Scan for the cell matching the given text and deliver its [x, y] coordinate at center. 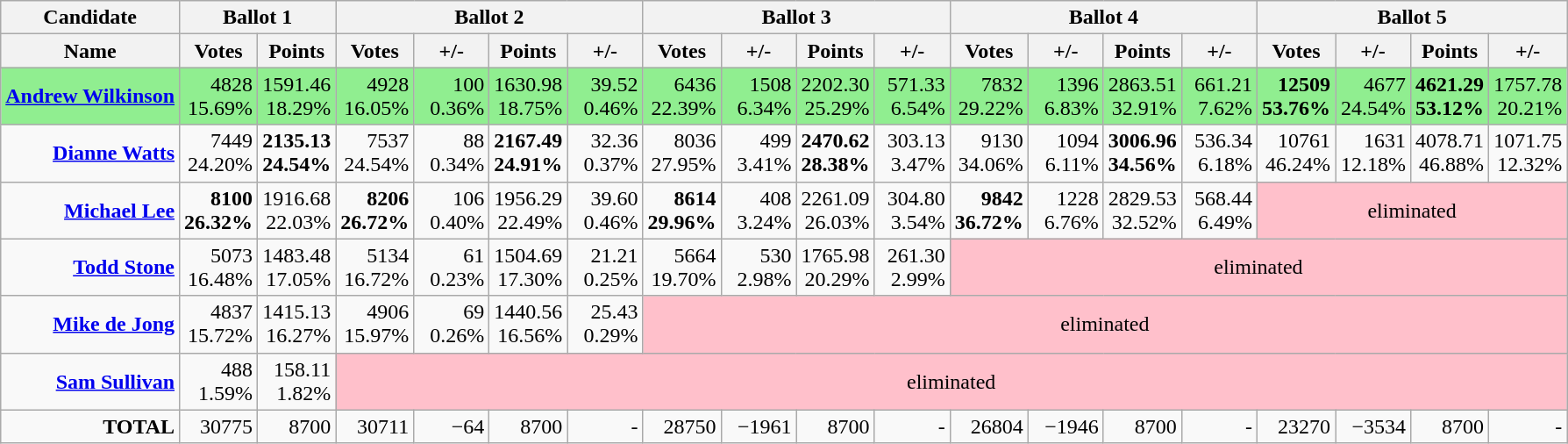
513416.72% [375, 267]
303.133.47% [912, 153]
568.446.49% [1219, 211]
1415.1316.27% [296, 325]
Ballot 4 [1103, 18]
−3534 [1372, 426]
1757.7820.21% [1528, 97]
482815.69% [219, 97]
Ballot 2 [489, 18]
467724.54% [1372, 97]
39.520.46% [605, 97]
1076146.24% [1296, 153]
Michael Lee [90, 211]
810026.32% [219, 211]
2167.4924.91% [528, 153]
690.26% [452, 325]
1000.36% [452, 97]
32.360.37% [605, 153]
Ballot 3 [796, 18]
−1946 [1066, 426]
30775 [219, 426]
2470.6228.38% [835, 153]
Candidate [90, 18]
261.302.99% [912, 267]
25.430.29% [605, 325]
803627.95% [682, 153]
1916.6822.03% [296, 211]
1591.4618.29% [296, 97]
1956.2922.49% [528, 211]
Mike de Jong [90, 325]
783229.22% [989, 97]
643622.39% [682, 97]
21.210.25% [605, 267]
Sam Sullivan [90, 381]
Todd Stone [90, 267]
1060.40% [452, 211]
610.23% [452, 267]
492816.05% [375, 97]
2261.0926.03% [835, 211]
23270 [1296, 426]
3006.9634.56% [1142, 153]
Ballot 5 [1412, 18]
1504.6917.30% [528, 267]
984236.72% [989, 211]
1250953.76% [1296, 97]
880.34% [452, 153]
536.346.18% [1219, 153]
2202.3025.29% [835, 97]
483715.72% [219, 325]
26804 [989, 426]
4993.41% [759, 153]
39.600.46% [605, 211]
913034.06% [989, 153]
4078.7146.88% [1450, 153]
TOTAL [90, 426]
490615.97% [375, 325]
−64 [452, 426]
13966.83% [1066, 97]
661.217.62% [1219, 97]
1630.9818.75% [528, 97]
571.336.54% [912, 97]
4621.2953.12% [1450, 97]
744924.20% [219, 153]
158.111.82% [296, 381]
1071.7512.32% [1528, 153]
2863.5132.91% [1142, 97]
566419.70% [682, 267]
30711 [375, 426]
5302.98% [759, 267]
753724.54% [375, 153]
2829.5332.52% [1142, 211]
1765.9820.29% [835, 267]
1483.4817.05% [296, 267]
4881.59% [219, 381]
861429.96% [682, 211]
Andrew Wilkinson [90, 97]
820626.72% [375, 211]
304.803.54% [912, 211]
−1961 [759, 426]
507316.48% [219, 267]
15086.34% [759, 97]
Dianne Watts [90, 153]
2135.1324.54% [296, 153]
10946.11% [1066, 153]
Name [90, 51]
12286.76% [1066, 211]
28750 [682, 426]
1440.5616.56% [528, 325]
Ballot 1 [258, 18]
4083.24% [759, 211]
163112.18% [1372, 153]
